Find where the given text appears and provide that cell's center as [X, Y] coordinate. 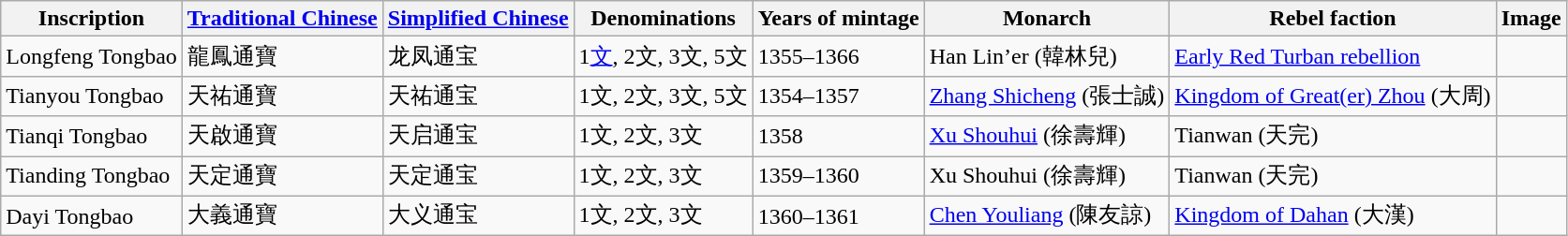
Tianding Tongbao [92, 176]
Chen Youliang (陳友諒) [1047, 215]
Simplified Chinese [478, 19]
天定通寶 [282, 176]
Denominations [664, 19]
Tianqi Tongbao [92, 137]
天启通宝 [478, 137]
Rebel faction [1333, 19]
Early Red Turban rebellion [1333, 56]
Image [1531, 19]
天定通宝 [478, 176]
Kingdom of Great(er) Zhou (大周) [1333, 96]
1358 [838, 137]
龙凤通宝 [478, 56]
Traditional Chinese [282, 19]
Years of mintage [838, 19]
天祐通宝 [478, 96]
Longfeng Tongbao [92, 56]
大义通宝 [478, 215]
Han Lin’er (韓林兒) [1047, 56]
Kingdom of Dahan (大漢) [1333, 215]
Inscription [92, 19]
Monarch [1047, 19]
Zhang Shicheng (張士誠) [1047, 96]
Tianyou Tongbao [92, 96]
天啟通寶 [282, 137]
1354–1357 [838, 96]
1359–1360 [838, 176]
龍鳳通寶 [282, 56]
1360–1361 [838, 215]
1355–1366 [838, 56]
天祐通寶 [282, 96]
大義通寶 [282, 215]
Dayi Tongbao [92, 215]
